From the cell containing the given text, extract its center point as (x, y) coordinate. 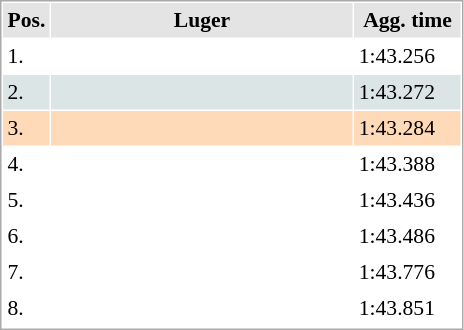
1:43.388 (407, 164)
1:43.851 (407, 308)
1:43.272 (407, 92)
5. (26, 200)
2. (26, 92)
Luger (202, 20)
Pos. (26, 20)
3. (26, 128)
6. (26, 236)
1:43.284 (407, 128)
1. (26, 56)
1:43.486 (407, 236)
4. (26, 164)
8. (26, 308)
1:43.256 (407, 56)
1:43.436 (407, 200)
1:43.776 (407, 272)
Agg. time (407, 20)
7. (26, 272)
